For the text-containing cell, return its midpoint in [X, Y] coordinate format. 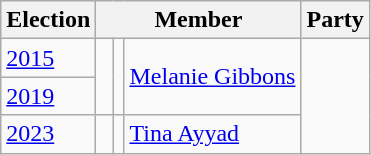
Tina Ayyad [212, 134]
Member [198, 20]
Election [48, 20]
Party [335, 20]
2023 [48, 134]
2019 [48, 96]
Melanie Gibbons [212, 77]
2015 [48, 58]
